Extract the (x, y) coordinate from the center of the cell holding the provided text.  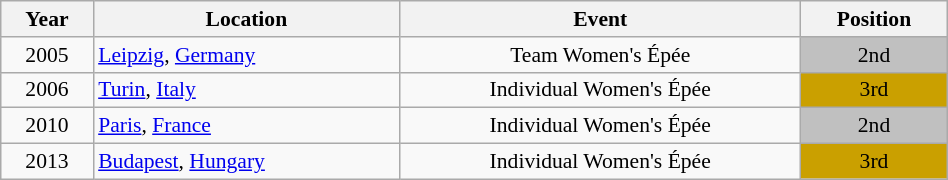
Event (600, 19)
Budapest, Hungary (246, 162)
Leipzig, Germany (246, 55)
Turin, Italy (246, 90)
Paris, France (246, 126)
2005 (47, 55)
2006 (47, 90)
Team Women's Épée (600, 55)
2010 (47, 126)
Position (874, 19)
Year (47, 19)
Location (246, 19)
2013 (47, 162)
